Search for the cell housing the specified text and yield its (X, Y) center coordinate. 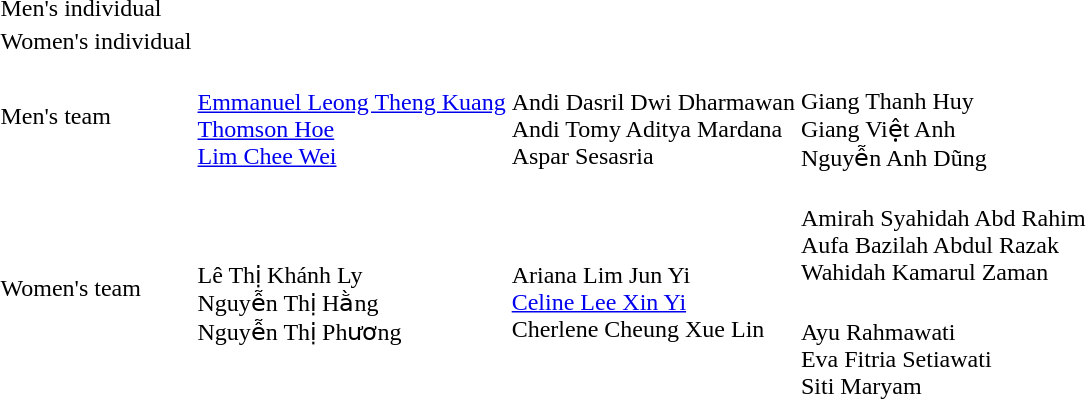
Andi Dasril Dwi DharmawanAndi Tomy Aditya MardanaAspar Sesasria (653, 116)
Emmanuel Leong Theng KuangThomson HoeLim Chee Wei (352, 116)
